Capture the cell that displays the provided text and extract its (X, Y) central coordinate. 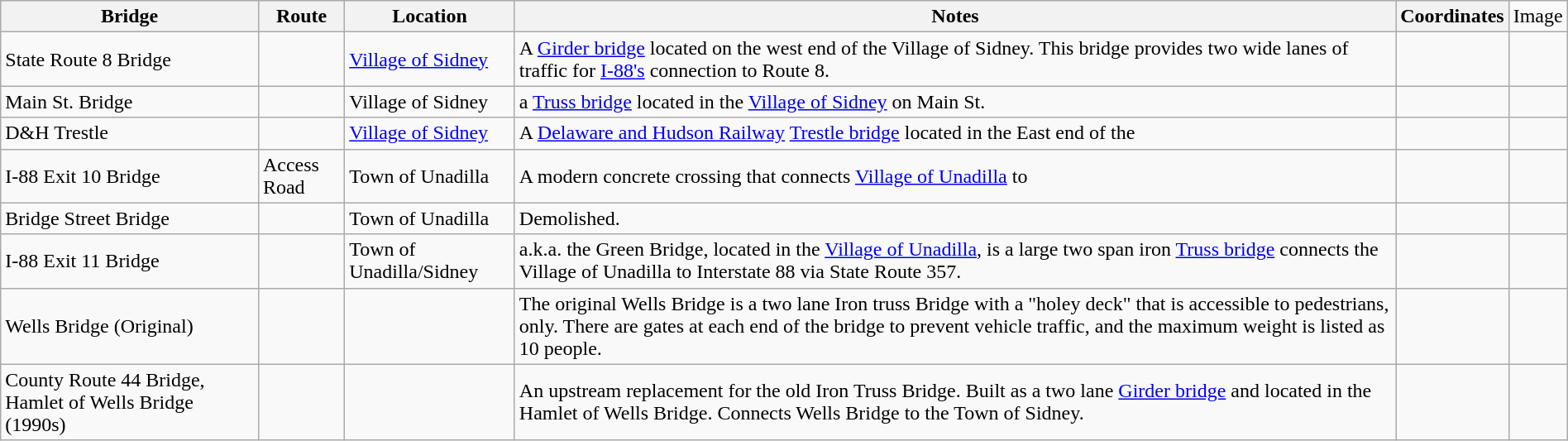
Demolished. (954, 218)
I-88 Exit 11 Bridge (130, 261)
Location (430, 17)
County Route 44 Bridge, Hamlet of Wells Bridge (1990s) (130, 402)
A modern concrete crossing that connects Village of Unadilla to (954, 175)
a Truss bridge located in the Village of Sidney on Main St. (954, 102)
A Girder bridge located on the west end of the Village of Sidney. This bridge provides two wide lanes of traffic for I-88's connection to Route 8. (954, 60)
Main St. Bridge (130, 102)
Wells Bridge (Original) (130, 326)
D&H Trestle (130, 133)
Town of Unadilla/Sidney (430, 261)
Notes (954, 17)
Image (1538, 17)
State Route 8 Bridge (130, 60)
Access Road (301, 175)
I-88 Exit 10 Bridge (130, 175)
Bridge Street Bridge (130, 218)
Bridge (130, 17)
A Delaware and Hudson Railway Trestle bridge located in the East end of the (954, 133)
Route (301, 17)
Coordinates (1452, 17)
